Return the (x, y) coordinate for the center point of the cell that contains the specified text.  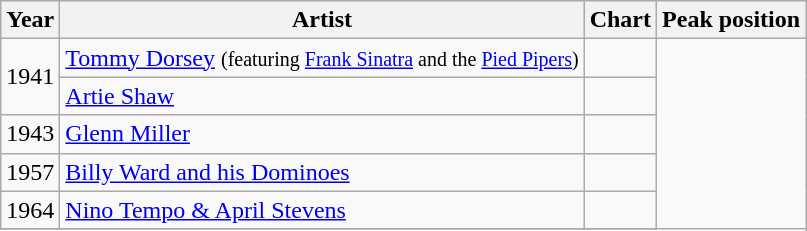
Peak position (732, 20)
1957 (30, 172)
Tommy Dorsey (featuring Frank Sinatra and the Pied Pipers) (322, 58)
Glenn Miller (322, 134)
1964 (30, 210)
Chart (620, 20)
Artie Shaw (322, 96)
1943 (30, 134)
Billy Ward and his Dominoes (322, 172)
1941 (30, 77)
Year (30, 20)
Nino Tempo & April Stevens (322, 210)
Artist (322, 20)
